Capture the cell that displays the provided text and extract its (X, Y) central coordinate. 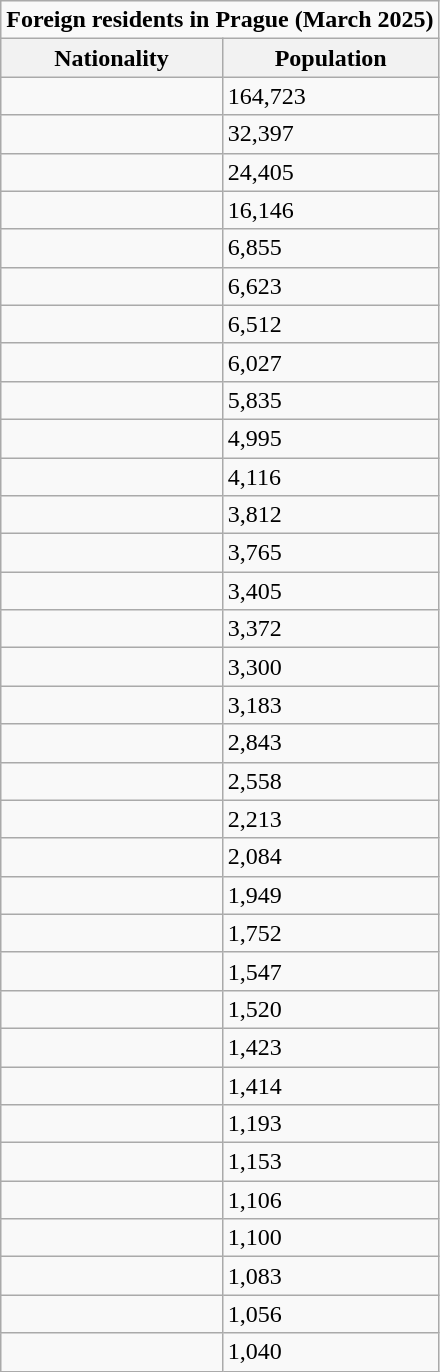
24,405 (330, 172)
3,300 (330, 667)
6,027 (330, 362)
2,843 (330, 743)
1,153 (330, 1162)
3,812 (330, 515)
2,084 (330, 857)
164,723 (330, 96)
1,106 (330, 1200)
2,558 (330, 781)
16,146 (330, 210)
1,100 (330, 1238)
6,512 (330, 324)
1,423 (330, 1047)
1,547 (330, 971)
3,765 (330, 553)
Nationality (112, 58)
4,116 (330, 477)
1,520 (330, 1009)
3,405 (330, 591)
Population (330, 58)
1,752 (330, 933)
1,083 (330, 1276)
Foreign residents in Prague (March 2025) (220, 20)
1,040 (330, 1352)
6,855 (330, 248)
1,193 (330, 1124)
1,949 (330, 895)
1,414 (330, 1085)
2,213 (330, 819)
3,183 (330, 705)
1,056 (330, 1314)
4,995 (330, 438)
6,623 (330, 286)
3,372 (330, 629)
32,397 (330, 134)
5,835 (330, 400)
